Detect which cell encompasses the target text, then output its [X, Y] center coordinate. 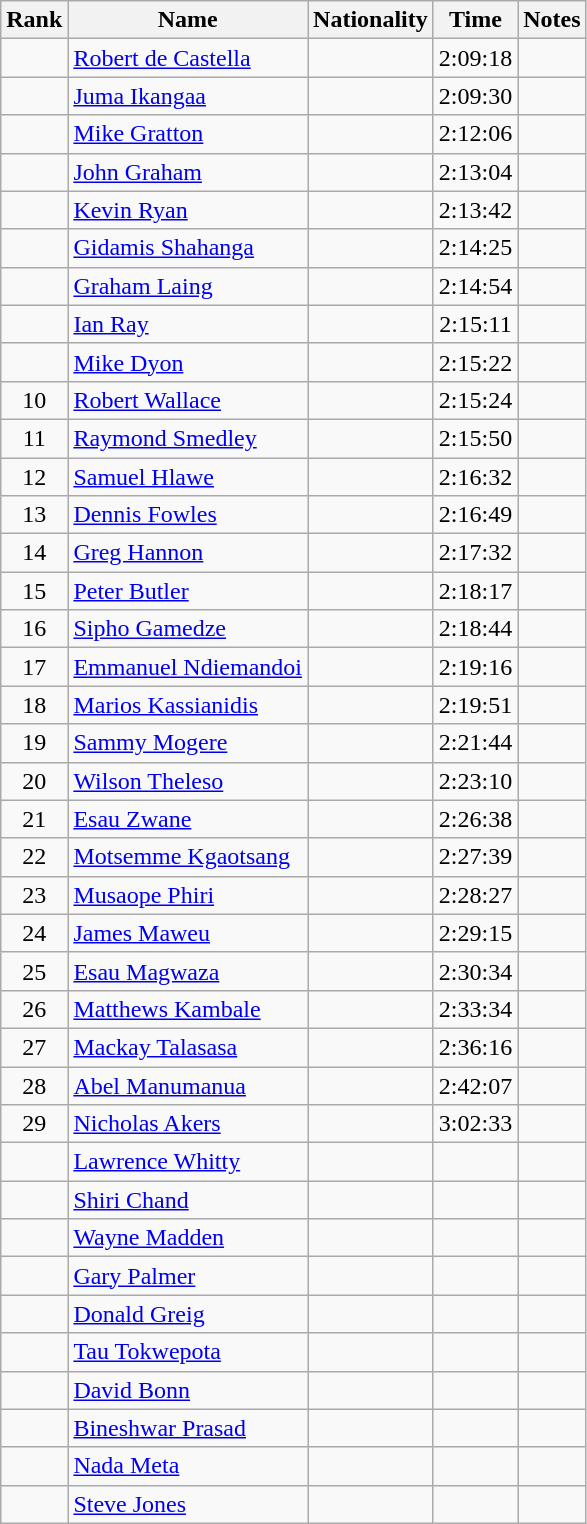
18 [34, 705]
2:09:30 [475, 96]
Samuel Hlawe [188, 477]
2:16:49 [475, 515]
Gary Palmer [188, 1276]
2:14:25 [475, 248]
Nicholas Akers [188, 1124]
17 [34, 667]
16 [34, 629]
Time [475, 20]
Notes [552, 20]
James Maweu [188, 933]
3:02:33 [475, 1124]
Graham Laing [188, 286]
2:26:38 [475, 819]
2:19:51 [475, 705]
19 [34, 743]
10 [34, 400]
2:19:16 [475, 667]
Matthews Kambale [188, 1009]
2:18:44 [475, 629]
Robert de Castella [188, 58]
Bineshwar Prasad [188, 1428]
Juma Ikangaa [188, 96]
2:30:34 [475, 971]
2:17:32 [475, 553]
2:15:11 [475, 324]
14 [34, 553]
2:29:15 [475, 933]
2:15:22 [475, 362]
Nada Meta [188, 1466]
Ian Ray [188, 324]
2:18:17 [475, 591]
Motsemme Kgaotsang [188, 857]
2:33:34 [475, 1009]
15 [34, 591]
Raymond Smedley [188, 438]
David Bonn [188, 1390]
John Graham [188, 172]
28 [34, 1085]
Mike Dyon [188, 362]
2:12:06 [475, 134]
Gidamis Shahanga [188, 248]
24 [34, 933]
2:42:07 [475, 1085]
2:15:24 [475, 400]
2:36:16 [475, 1047]
25 [34, 971]
Abel Manumanua [188, 1085]
Mike Gratton [188, 134]
2:23:10 [475, 781]
2:14:54 [475, 286]
Sammy Mogere [188, 743]
Peter Butler [188, 591]
2:27:39 [475, 857]
Lawrence Whitty [188, 1162]
Name [188, 20]
Steve Jones [188, 1504]
Shiri Chand [188, 1200]
Robert Wallace [188, 400]
Rank [34, 20]
11 [34, 438]
Greg Hannon [188, 553]
Emmanuel Ndiemandoi [188, 667]
22 [34, 857]
Donald Greig [188, 1314]
Tau Tokwepota [188, 1352]
Esau Zwane [188, 819]
Sipho Gamedze [188, 629]
13 [34, 515]
Kevin Ryan [188, 210]
Wayne Madden [188, 1238]
2:16:32 [475, 477]
Musaope Phiri [188, 895]
23 [34, 895]
Nationality [371, 20]
Mackay Talasasa [188, 1047]
2:28:27 [475, 895]
Dennis Fowles [188, 515]
Esau Magwaza [188, 971]
2:13:04 [475, 172]
27 [34, 1047]
2:09:18 [475, 58]
2:21:44 [475, 743]
Marios Kassianidis [188, 705]
20 [34, 781]
29 [34, 1124]
2:15:50 [475, 438]
12 [34, 477]
21 [34, 819]
Wilson Theleso [188, 781]
26 [34, 1009]
2:13:42 [475, 210]
